Pinpoint the cell where the given text exists, returning its [x, y] midpoint coordinate. 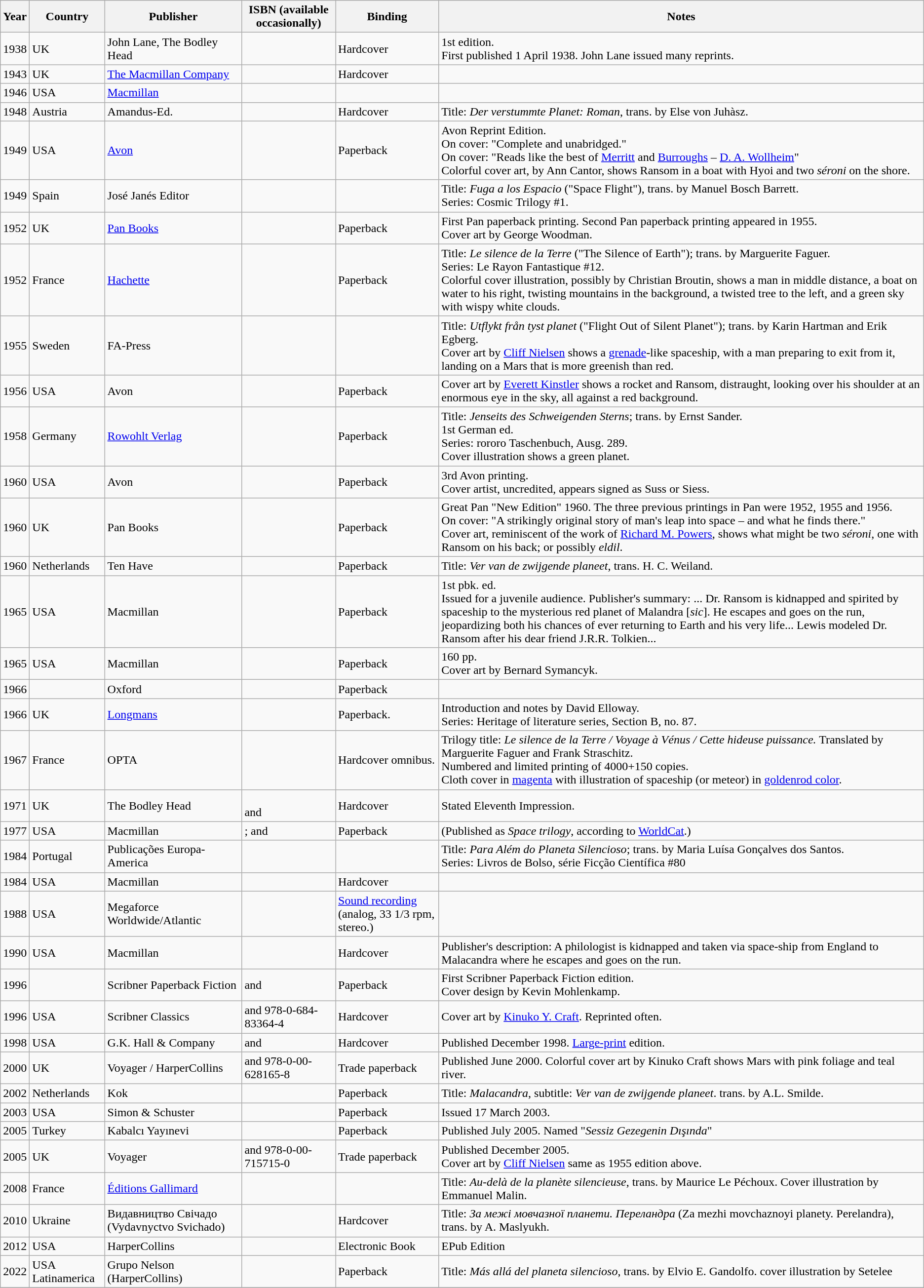
Published June 2000. Colorful cover art by Kinuko Craft shows Mars with pink foliage and teal river. [681, 1068]
Ten Have [173, 566]
Title: Para Além do Planeta Silencioso; trans. by Maria Luísa Gonçalves dos Santos.Series: Livros de Bolso, série Ficção Científica #80 [681, 856]
Electronic Book [387, 1246]
Publisher [173, 17]
Voyager / HarperCollins [173, 1068]
1938 [15, 48]
1946 [15, 93]
Stated Eleventh Impression. [681, 806]
; and [289, 831]
and 978-0-684-83364-4 [289, 1017]
Turkey [67, 1131]
José Janés Editor [173, 195]
G.K. Hall & Company [173, 1042]
2012 [15, 1246]
and 978-0-00-628165-8 [289, 1068]
Binding [387, 17]
1943 [15, 74]
Austria [67, 112]
The Macmillan Company [173, 74]
Éditions Gallimard [173, 1189]
Simon & Schuster [173, 1112]
ISBN (available occasionally) [289, 17]
Title: За межі мовчазної планети. Переландра (Za mezhi movchaznoyi planety. Perelandra), trans. by A. Maslyukh. [681, 1220]
(Published as Space trilogy, according to WorldCat.) [681, 831]
Paperback. [387, 715]
Rowohlt Verlag [173, 436]
2010 [15, 1220]
Published July 2005. Named "Sessiz Gezegenin Dışında" [681, 1131]
Country [67, 17]
Grupo Nelson (HarperCollins) [173, 1272]
Issued 17 March 2003. [681, 1112]
1st edition.First published 1 April 1938. John Lane issued many reprints. [681, 48]
Published December 2005.Cover art by Cliff Nielsen same as 1955 edition above. [681, 1156]
Publicações Europa-America [173, 856]
Megaforce Worldwide/Atlantic [173, 914]
Year [15, 17]
160 pp.Cover art by Bernard Symancyk. [681, 664]
OPTA [173, 760]
Spain [67, 195]
Amandus-Ed. [173, 112]
Germany [67, 436]
3rd Avon printing.Cover artist, uncredited, appears signed as Suss or Siess. [681, 482]
Hardcover omnibus. [387, 760]
Title: Fuga a los Espacio ("Space Flight"), trans. by Manuel Bosch Barrett.Series: Cosmic Trilogy #1. [681, 195]
2002 [15, 1093]
Видавництво Свічадо (Vydavnyctvo Svichado) [173, 1220]
1958 [15, 436]
1990 [15, 953]
Ukraine [67, 1220]
Oxford [173, 689]
First Scribner Paperback Fiction edition.Cover design by Kevin Mohlenkamp. [681, 984]
Title: Au-delà de la planète silencieuse, trans. by Maurice Le Péchoux. Cover illustration by Emmanuel Malin. [681, 1189]
USA Latinamerica [67, 1272]
Published December 1998. Large-print edition. [681, 1042]
Title: Malacandra, subtitle: Ver van de zwijgende planeet. trans. by A.L. Smilde. [681, 1093]
Scribner Paperback Fiction [173, 984]
2003 [15, 1112]
1956 [15, 391]
Sound recording (analog, 33 1/3 rpm, stereo.) [387, 914]
Hachette [173, 280]
John Lane, The Bodley Head [173, 48]
1971 [15, 806]
2000 [15, 1068]
1998 [15, 1042]
HarperCollins [173, 1246]
The Bodley Head [173, 806]
1967 [15, 760]
Publisher's description: A philologist is kidnapped and taken via space-ship from England to Malacandra where he escapes and goes on the run. [681, 953]
Notes [681, 17]
Longmans [173, 715]
Introduction and notes by David Elloway.Series: Heritage of literature series, Section B, no. 87. [681, 715]
EPub Edition [681, 1246]
First Pan paperback printing. Second Pan paperback printing appeared in 1955.Cover art by George Woodman. [681, 228]
Cover art by Kinuko Y. Craft. Reprinted often. [681, 1017]
Title: Der verstummte Planet: Roman, trans. by Else von Juhàsz. [681, 112]
Title: Más allá del planeta silencioso, trans. by Elvio E. Gandolfo. cover illustration by Setelee [681, 1272]
2008 [15, 1189]
2022 [15, 1272]
FA-Press [173, 346]
Scribner Classics [173, 1017]
1948 [15, 112]
1977 [15, 831]
Kabalcı Yayınevi [173, 1131]
Title: Ver van de zwijgende planeet, trans. H. C. Weiland. [681, 566]
1955 [15, 346]
Voyager [173, 1156]
1988 [15, 914]
and 978-0-00-715715-0 [289, 1156]
Portugal [67, 856]
Sweden [67, 346]
Kok [173, 1093]
